Find where the given text appears and provide that cell's center as [X, Y] coordinate. 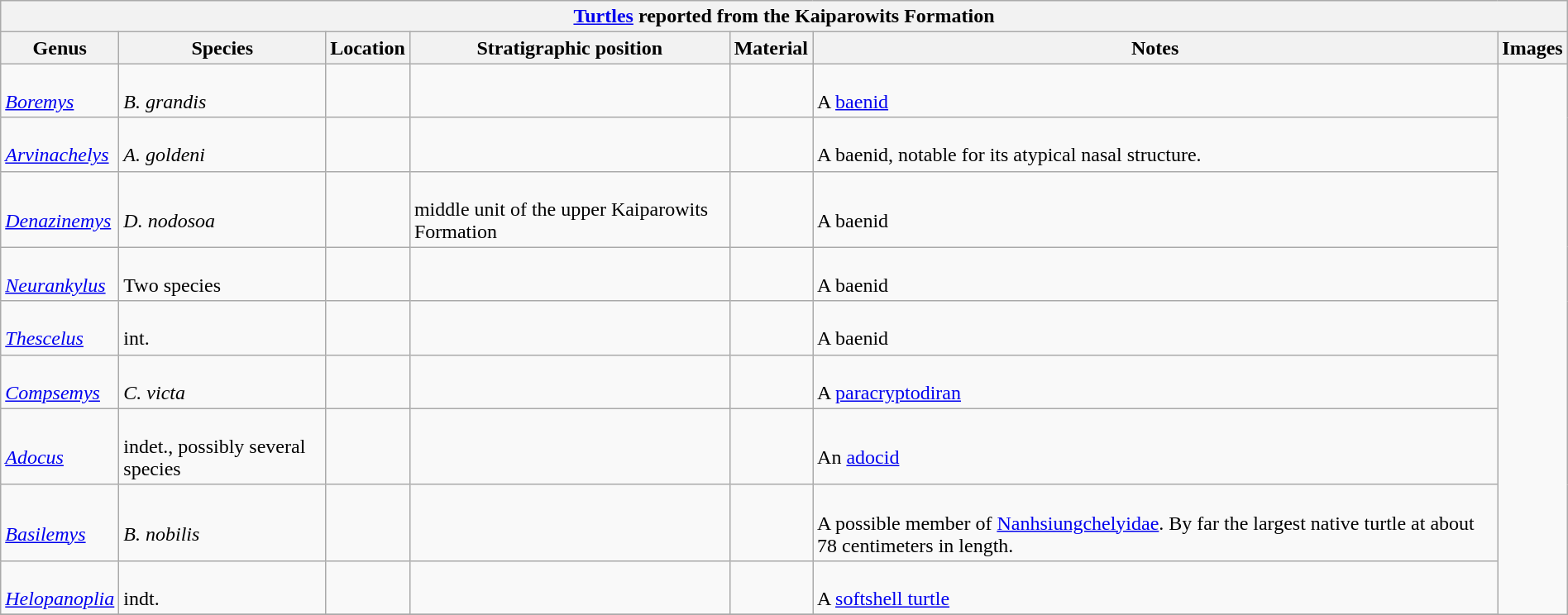
Boremys [60, 91]
int. [222, 327]
D. nodosoa [222, 209]
Stratigraphic position [569, 48]
Turtles reported from the Kaiparowits Formation [784, 17]
Species [222, 48]
Thescelus [60, 327]
Adocus [60, 446]
B. grandis [222, 91]
indet., possibly several species [222, 446]
A possible member of Nanhsiungchelyidae. By far the largest native turtle at about 78 centimeters in length. [1155, 522]
C. victa [222, 382]
Genus [60, 48]
Compsemys [60, 382]
Basilemys [60, 522]
indt. [222, 587]
A baenid, notable for its atypical nasal structure. [1155, 144]
Neurankylus [60, 274]
Material [771, 48]
A softshell turtle [1155, 587]
middle unit of the upper Kaiparowits Formation [569, 209]
Denazinemys [60, 209]
A paracryptodiran [1155, 382]
B. nobilis [222, 522]
Two species [222, 274]
An adocid [1155, 446]
Notes [1155, 48]
Helopanoplia [60, 587]
A. goldeni [222, 144]
Location [368, 48]
Images [1532, 48]
Arvinachelys [60, 144]
